Return the [X, Y] coordinate for the center point of the cell that contains the specified text.  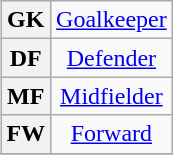
Midfielder [112, 96]
MF [26, 96]
Goalkeeper [112, 20]
GK [26, 20]
DF [26, 58]
FW [26, 134]
Defender [112, 58]
Forward [112, 134]
